Return (X, Y) of the center of cell containing provided text 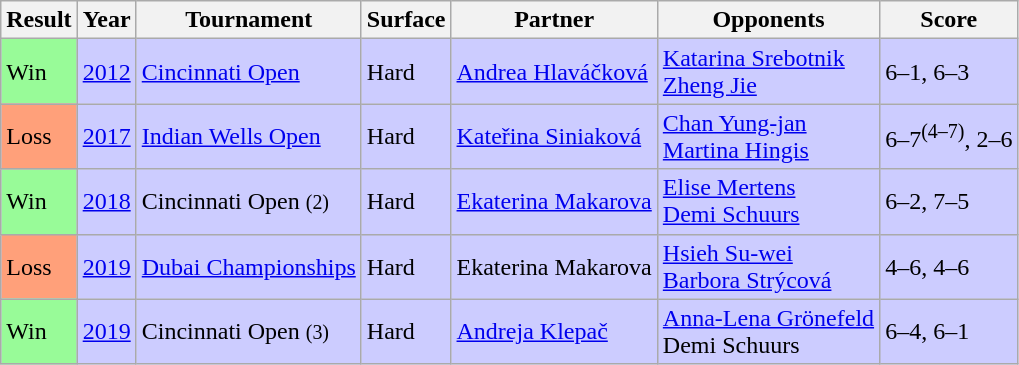
Cincinnati Open (2) (248, 202)
4–6, 4–6 (949, 266)
Cincinnati Open (3) (248, 332)
Year (106, 20)
Katarina Srebotnik Zheng Jie (768, 72)
Indian Wells Open (248, 136)
Result (39, 20)
Surface (406, 20)
Hsieh Su-wei Barbora Strýcová (768, 266)
Score (949, 20)
Dubai Championships (248, 266)
Kateřina Siniaková (554, 136)
2017 (106, 136)
6–7(4–7), 2–6 (949, 136)
Opponents (768, 20)
Partner (554, 20)
6–4, 6–1 (949, 332)
Chan Yung-jan Martina Hingis (768, 136)
2012 (106, 72)
Cincinnati Open (248, 72)
6–2, 7–5 (949, 202)
2018 (106, 202)
Elise Mertens Demi Schuurs (768, 202)
Anna-Lena Grönefeld Demi Schuurs (768, 332)
Tournament (248, 20)
Andrea Hlaváčková (554, 72)
6–1, 6–3 (949, 72)
Andreja Klepač (554, 332)
